Locate the cell with the specified text and output its [X, Y] center coordinate. 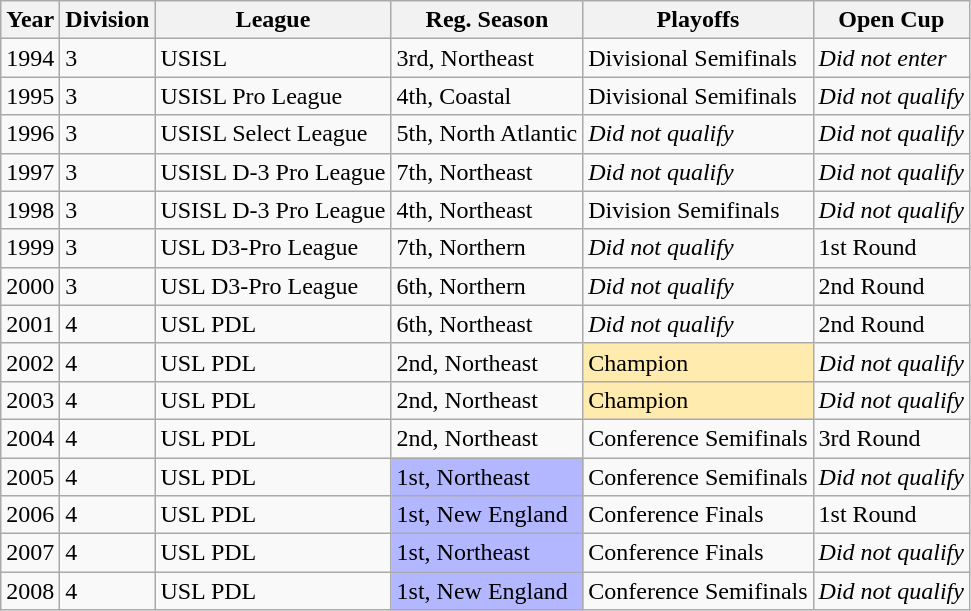
7th, Northern [487, 248]
1997 [30, 172]
5th, North Atlantic [487, 134]
Division Semifinals [698, 210]
1998 [30, 210]
League [273, 20]
2002 [30, 362]
2000 [30, 286]
3rd, Northeast [487, 58]
Did not enter [891, 58]
USISL Pro League [273, 96]
Division [108, 20]
1995 [30, 96]
4th, Northeast [487, 210]
1999 [30, 248]
4th, Coastal [487, 96]
6th, Northern [487, 286]
2003 [30, 400]
2004 [30, 438]
USISL Select League [273, 134]
Open Cup [891, 20]
2008 [30, 591]
USISL [273, 58]
6th, Northeast [487, 324]
2007 [30, 553]
2001 [30, 324]
Playoffs [698, 20]
1996 [30, 134]
7th, Northeast [487, 172]
3rd Round [891, 438]
1994 [30, 58]
2006 [30, 515]
2005 [30, 477]
Year [30, 20]
Reg. Season [487, 20]
